Find where the given text appears and provide that cell's center as (X, Y) coordinate. 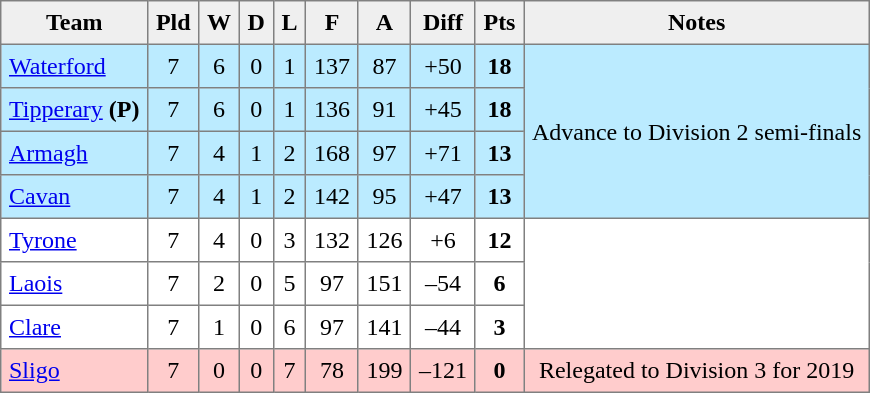
–121 (443, 371)
168 (332, 153)
+6 (443, 240)
199 (384, 371)
126 (384, 240)
151 (384, 284)
132 (332, 240)
F (332, 23)
Advance to Division 2 semi-finals (697, 131)
L (290, 23)
–54 (443, 284)
136 (332, 110)
Diff (443, 23)
Pts (499, 23)
Sligo (74, 371)
Armagh (74, 153)
+50 (443, 66)
141 (384, 327)
A (384, 23)
Waterford (74, 66)
+71 (443, 153)
Relegated to Division 3 for 2019 (697, 371)
87 (384, 66)
+47 (443, 197)
95 (384, 197)
Cavan (74, 197)
137 (332, 66)
91 (384, 110)
142 (332, 197)
+45 (443, 110)
5 (290, 284)
D (256, 23)
Clare (74, 327)
–44 (443, 327)
Laois (74, 284)
Team (74, 23)
W (219, 23)
Tipperary (P) (74, 110)
78 (332, 371)
Notes (697, 23)
Pld (174, 23)
Tyrone (74, 240)
12 (499, 240)
